Detect which cell encompasses the target text, then output its (X, Y) center coordinate. 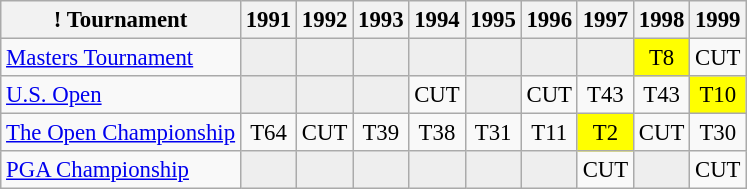
1992 (325, 20)
! Tournament (121, 20)
1998 (661, 20)
U.S. Open (121, 95)
The Open Championship (121, 133)
T31 (493, 133)
1995 (493, 20)
1996 (549, 20)
T8 (661, 58)
1997 (605, 20)
T11 (549, 133)
T2 (605, 133)
T64 (268, 133)
T30 (718, 133)
1999 (718, 20)
T39 (381, 133)
T10 (718, 95)
T38 (437, 133)
1993 (381, 20)
1991 (268, 20)
1994 (437, 20)
Masters Tournament (121, 58)
PGA Championship (121, 170)
